Search for the cell housing the specified text and yield its [X, Y] center coordinate. 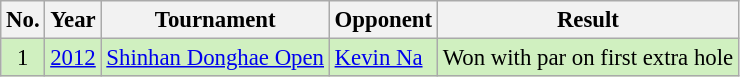
Year [73, 20]
Opponent [383, 20]
Kevin Na [383, 58]
No. [23, 20]
2012 [73, 58]
1 [23, 58]
Result [588, 20]
Tournament [215, 20]
Shinhan Donghae Open [215, 58]
Won with par on first extra hole [588, 58]
